Provide the [X, Y] coordinate of the cell's center where the given text is located.  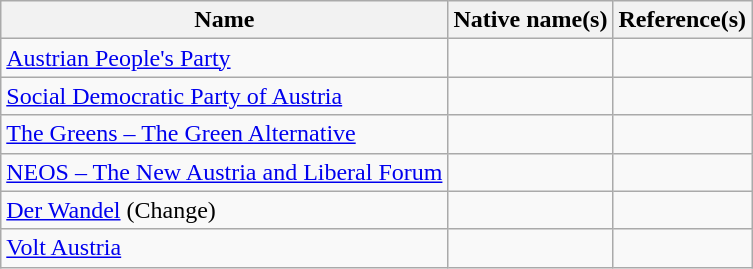
Austrian People's Party [224, 58]
NEOS – The New Austria and Liberal Forum [224, 172]
Native name(s) [530, 20]
Reference(s) [682, 20]
Name [224, 20]
The Greens – The Green Alternative [224, 134]
Social Democratic Party of Austria [224, 96]
Der Wandel (Change) [224, 210]
Volt Austria [224, 248]
